Detect which cell encompasses the target text, then output its [x, y] center coordinate. 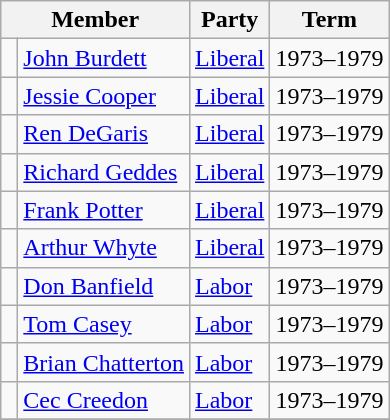
Brian Chatterton [104, 362]
Party [230, 20]
Member [96, 20]
Jessie Cooper [104, 96]
Arthur Whyte [104, 248]
Richard Geddes [104, 172]
Tom Casey [104, 324]
Frank Potter [104, 210]
Ren DeGaris [104, 134]
Cec Creedon [104, 400]
John Burdett [104, 58]
Term [330, 20]
Don Banfield [104, 286]
